Pinpoint the cell where the given text exists, returning its [x, y] midpoint coordinate. 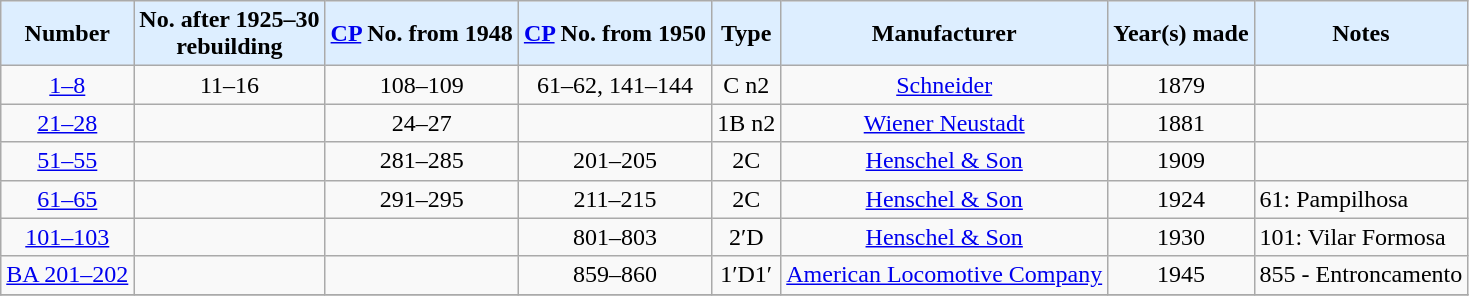
1′D1′ [746, 275]
24–27 [422, 123]
C n2 [746, 85]
American Locomotive Company [944, 275]
859–860 [614, 275]
101: Vilar Formosa [1361, 237]
801–803 [614, 237]
1945 [1181, 275]
21–28 [68, 123]
101–103 [68, 237]
1–8 [68, 85]
Year(s) made [1181, 34]
61–62, 141–144 [614, 85]
201–205 [614, 161]
Notes [1361, 34]
Schneider [944, 85]
BA 201–202 [68, 275]
CP No. from 1948 [422, 34]
2′D [746, 237]
1909 [1181, 161]
51–55 [68, 161]
855 - Entroncamento [1361, 275]
108–109 [422, 85]
281–285 [422, 161]
CP No. from 1950 [614, 34]
1879 [1181, 85]
11–16 [230, 85]
1930 [1181, 237]
291–295 [422, 199]
61: Pampilhosa [1361, 199]
1881 [1181, 123]
61–65 [68, 199]
1924 [1181, 199]
Type [746, 34]
Number [68, 34]
No. after 1925–30rebuilding [230, 34]
211–215 [614, 199]
Manufacturer [944, 34]
1B n2 [746, 123]
Wiener Neustadt [944, 123]
